Return [X, Y] of the center of cell containing provided text 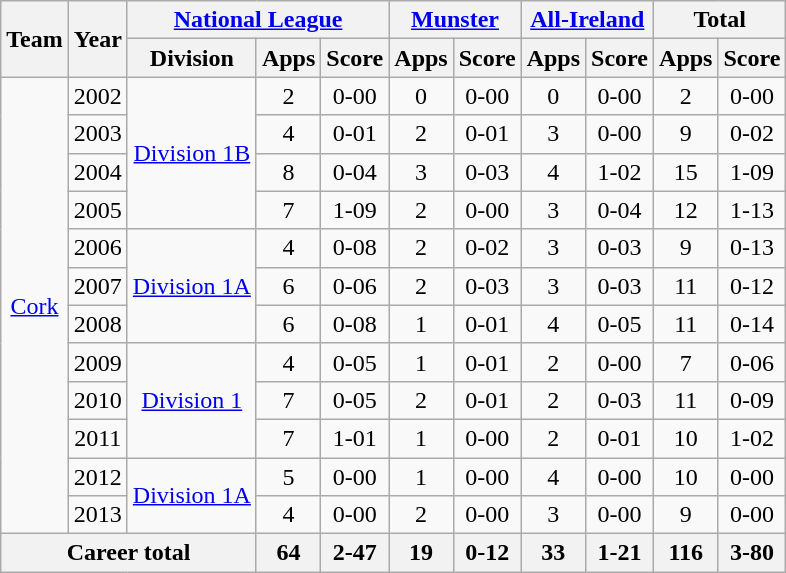
64 [288, 553]
2011 [98, 438]
Division 1B [192, 153]
Team [35, 39]
15 [686, 172]
2009 [98, 362]
19 [421, 553]
116 [686, 553]
0-09 [752, 400]
12 [686, 210]
5 [288, 477]
2013 [98, 515]
2010 [98, 400]
2004 [98, 172]
2006 [98, 248]
All-Ireland [587, 20]
2007 [98, 286]
Division 1 [192, 400]
2-47 [355, 553]
1-13 [752, 210]
Year [98, 39]
National League [258, 20]
1-21 [620, 553]
Total [720, 20]
1-01 [355, 438]
Cork [35, 306]
33 [553, 553]
8 [288, 172]
0-13 [752, 248]
0-14 [752, 324]
2012 [98, 477]
2008 [98, 324]
Division [192, 58]
2002 [98, 96]
2005 [98, 210]
2003 [98, 134]
3-80 [752, 553]
Munster [455, 20]
Career total [129, 553]
